Capture the cell that displays the provided text and extract its (x, y) central coordinate. 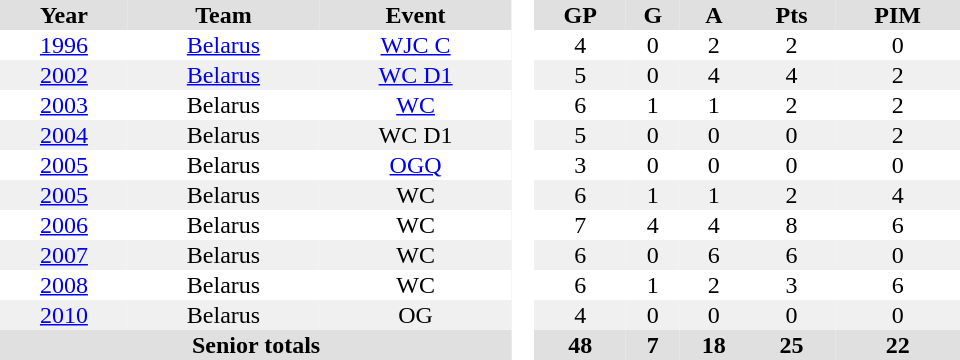
22 (898, 345)
2010 (64, 315)
1996 (64, 45)
OGQ (416, 165)
8 (792, 225)
18 (714, 345)
Event (416, 15)
PIM (898, 15)
WJC C (416, 45)
2006 (64, 225)
OG (416, 315)
25 (792, 345)
Team (224, 15)
A (714, 15)
2004 (64, 135)
Year (64, 15)
48 (580, 345)
2008 (64, 285)
GP (580, 15)
2007 (64, 255)
Senior totals (256, 345)
2002 (64, 75)
Pts (792, 15)
G (653, 15)
2003 (64, 105)
